Find where the given text appears and provide that cell's center as [x, y] coordinate. 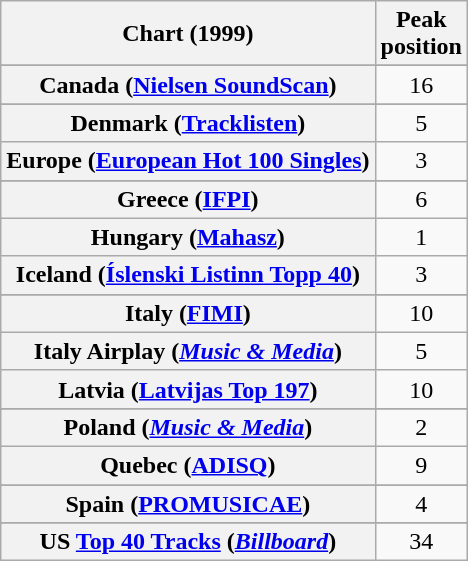
Italy Airplay (Music & Media) [188, 351]
16 [421, 85]
Italy (FIMI) [188, 313]
4 [421, 503]
Peakposition [421, 34]
US Top 40 Tracks (Billboard) [188, 542]
2 [421, 427]
6 [421, 199]
Spain (PROMUSICAE) [188, 503]
Latvia (Latvijas Top 197) [188, 389]
Greece (IFPI) [188, 199]
9 [421, 465]
Europe (European Hot 100 Singles) [188, 161]
Chart (1999) [188, 34]
Canada (Nielsen SoundScan) [188, 85]
Denmark (Tracklisten) [188, 123]
1 [421, 237]
Quebec (ADISQ) [188, 465]
Hungary (Mahasz) [188, 237]
Poland (Music & Media) [188, 427]
Iceland (Íslenski Listinn Topp 40) [188, 275]
34 [421, 542]
